Identify which cell holds the provided text, then report its (X, Y) central coordinate. 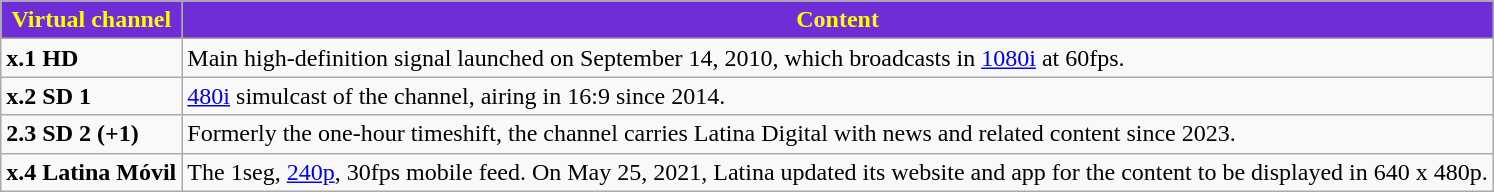
Virtual channel (92, 20)
x.1 HD (92, 58)
2.3 SD 2 (+1) (92, 134)
Content (838, 20)
Formerly the one-hour timeshift, the channel carries Latina Digital with news and related content since 2023. (838, 134)
480i simulcast of the channel, airing in 16:9 since 2014. (838, 96)
The 1seg, 240p, 30fps mobile feed. On May 25, 2021, Latina updated its website and app for the content to be displayed in 640 x 480p. (838, 172)
Main high-definition signal launched on September 14, 2010, which broadcasts in 1080i at 60fps. (838, 58)
x.2 SD 1 (92, 96)
x.4 Latina Móvil (92, 172)
